Determine the (x, y) coordinate at the center of the cell enclosing the given text.  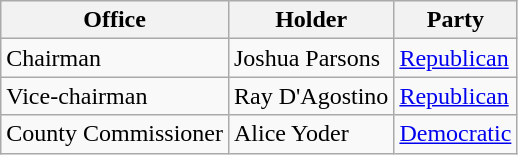
Party (456, 20)
Alice Yoder (310, 134)
Holder (310, 20)
Office (115, 20)
Joshua Parsons (310, 58)
Ray D'Agostino (310, 96)
Vice-chairman (115, 96)
Chairman (115, 58)
County Commissioner (115, 134)
Democratic (456, 134)
